Return the (x, y) coordinate for the center point of the cell that contains the specified text.  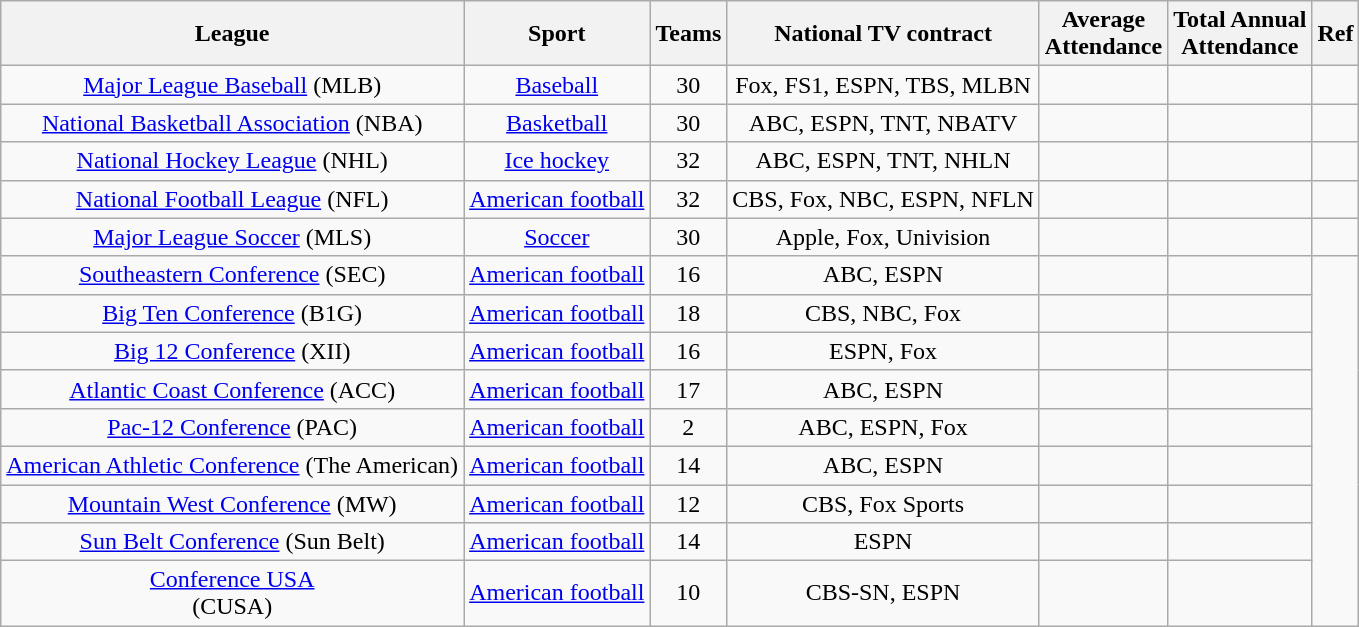
Major League Soccer (MLS) (232, 237)
Sport (557, 34)
CBS, Fox, NBC, ESPN, NFLN (883, 199)
Pac-12 Conference (PAC) (232, 427)
National TV contract (883, 34)
National Football League (NFL) (232, 199)
National Hockey League (NHL) (232, 161)
Mountain West Conference (MW) (232, 503)
Big 12 Conference (XII) (232, 351)
CBS-SN, ESPN (883, 594)
ABC, ESPN, Fox (883, 427)
Big Ten Conference (B1G) (232, 313)
Basketball (557, 123)
Ref (1336, 34)
American Athletic Conference (The American) (232, 465)
Fox, FS1, ESPN, TBS, MLBN (883, 85)
Apple, Fox, Univision (883, 237)
ABC, ESPN, TNT, NBATV (883, 123)
League (232, 34)
12 (688, 503)
2 (688, 427)
ABC, ESPN, TNT, NHLN (883, 161)
Teams (688, 34)
Southeastern Conference (SEC) (232, 275)
National Basketball Association (NBA) (232, 123)
18 (688, 313)
17 (688, 389)
ESPN, Fox (883, 351)
CBS, Fox Sports (883, 503)
AverageAttendance (1103, 34)
Major League Baseball (MLB) (232, 85)
Conference USA(CUSA) (232, 594)
Sun Belt Conference (Sun Belt) (232, 542)
CBS, NBC, Fox (883, 313)
Baseball (557, 85)
ESPN (883, 542)
10 (688, 594)
Ice hockey (557, 161)
Total AnnualAttendance (1240, 34)
Soccer (557, 237)
Atlantic Coast Conference (ACC) (232, 389)
